Determine the [X, Y] coordinate at the center of the cell enclosing the given text.  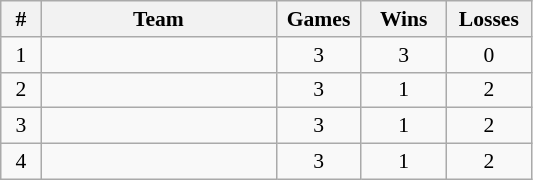
Losses [488, 19]
Games [318, 19]
0 [488, 55]
4 [21, 162]
Team [158, 19]
Wins [404, 19]
# [21, 19]
